Find where the given text appears and provide that cell's center as [X, Y] coordinate. 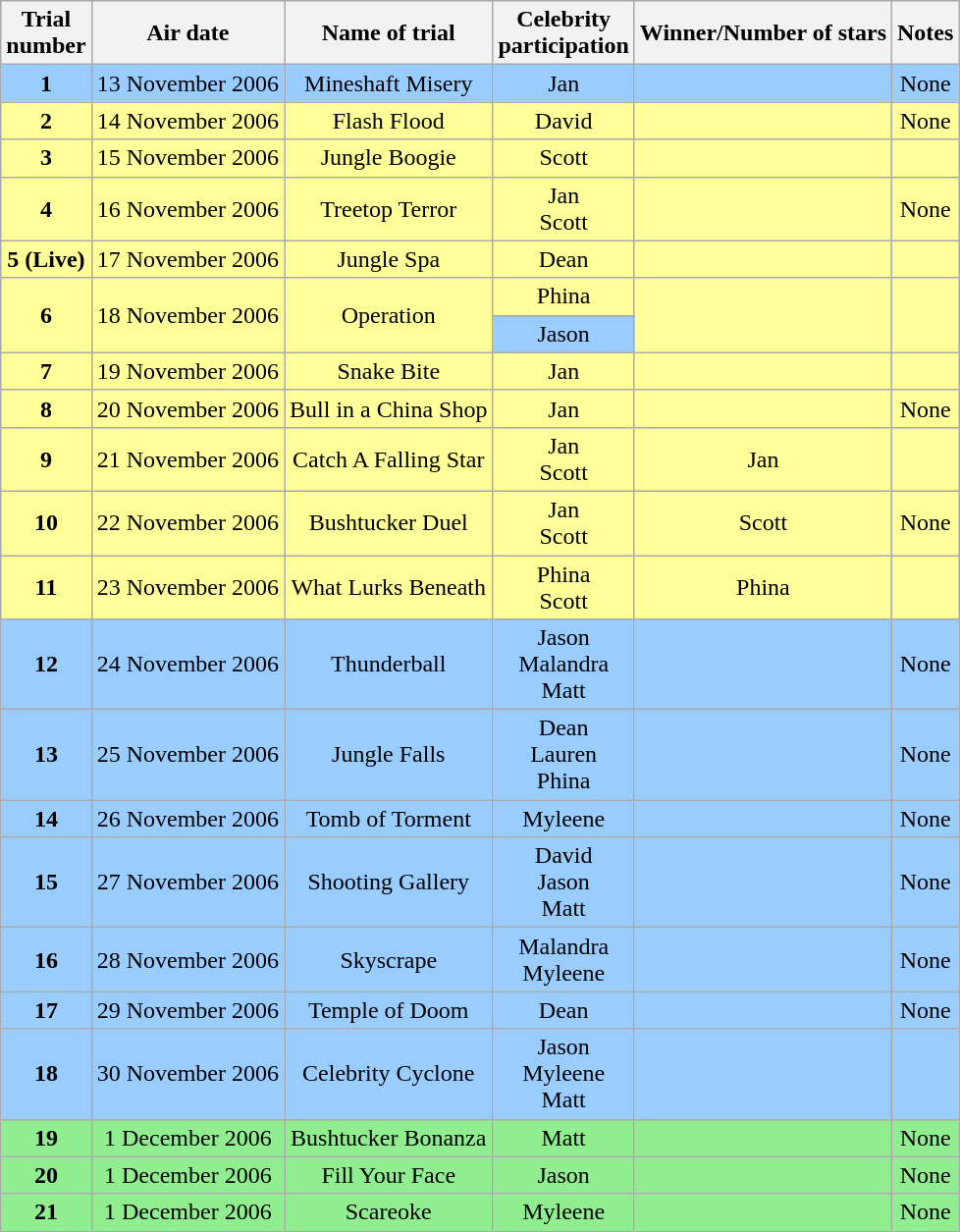
Malandra Myleene [563, 960]
10 [46, 522]
Bushtucker Bonanza [389, 1138]
17 November 2006 [187, 259]
19 [46, 1138]
15 November 2006 [187, 158]
19 November 2006 [187, 371]
Jason Myleene Matt [563, 1074]
Air date [187, 33]
11 [46, 587]
Tomb of Torment [389, 819]
13 November 2006 [187, 83]
18 November 2006 [187, 315]
14 November 2006 [187, 121]
Jungle Falls [389, 755]
18 [46, 1074]
Treetop Terror [389, 208]
25 November 2006 [187, 755]
13 [46, 755]
20 [46, 1175]
Phina Scott [563, 587]
14 [46, 819]
Flash Flood [389, 121]
Bull in a China Shop [389, 408]
30 November 2006 [187, 1074]
Matt [563, 1138]
Skyscrape [389, 960]
16 [46, 960]
Temple of Doom [389, 1010]
What Lurks Beneath [389, 587]
4 [46, 208]
Jungle Boogie [389, 158]
12 [46, 665]
2 [46, 121]
Trialnumber [46, 33]
9 [46, 459]
23 November 2006 [187, 587]
20 November 2006 [187, 408]
Scareoke [389, 1212]
Operation [389, 315]
1 [46, 83]
21 November 2006 [187, 459]
15 [46, 883]
Mineshaft Misery [389, 83]
Shooting Gallery [389, 883]
Name of trial [389, 33]
26 November 2006 [187, 819]
27 November 2006 [187, 883]
Celebrityparticipation [563, 33]
Notes [926, 33]
6 [46, 315]
Thunderball [389, 665]
24 November 2006 [187, 665]
Fill Your Face [389, 1175]
Snake Bite [389, 371]
28 November 2006 [187, 960]
8 [46, 408]
16 November 2006 [187, 208]
Winner/Number of stars [763, 33]
3 [46, 158]
Celebrity Cyclone [389, 1074]
17 [46, 1010]
Jason Malandra Matt [563, 665]
Bushtucker Duel [389, 522]
David Jason Matt [563, 883]
7 [46, 371]
29 November 2006 [187, 1010]
21 [46, 1212]
Dean Lauren Phina [563, 755]
David [563, 121]
22 November 2006 [187, 522]
5 (Live) [46, 259]
Catch A Falling Star [389, 459]
Jungle Spa [389, 259]
